Detect which cell encompasses the target text, then output its (X, Y) center coordinate. 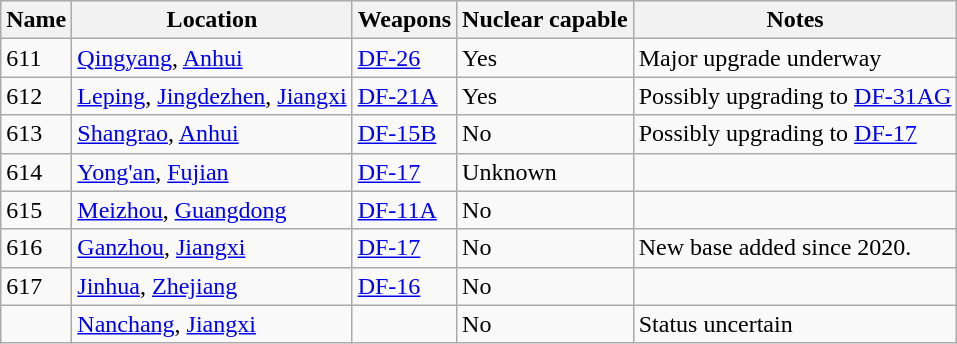
Notes (795, 20)
DF-16 (404, 286)
Unknown (546, 172)
Qingyang, Anhui (212, 58)
613 (36, 134)
Jinhua, Zhejiang (212, 286)
Meizhou, Guangdong (212, 210)
DF-15B (404, 134)
Nanchang, Jiangxi (212, 324)
Possibly upgrading to DF-31AG (795, 96)
Weapons (404, 20)
Status uncertain (795, 324)
Shangrao, Anhui (212, 134)
Possibly upgrading to DF-17 (795, 134)
617 (36, 286)
DF-11A (404, 210)
Ganzhou, Jiangxi (212, 248)
611 (36, 58)
Yong'an, Fujian (212, 172)
614 (36, 172)
DF-26 (404, 58)
612 (36, 96)
New base added since 2020. (795, 248)
Leping, Jingdezhen, Jiangxi (212, 96)
DF-21A (404, 96)
616 (36, 248)
Location (212, 20)
615 (36, 210)
Name (36, 20)
Major upgrade underway (795, 58)
Nuclear capable (546, 20)
